Locate the cell with the specified text and output its [X, Y] center coordinate. 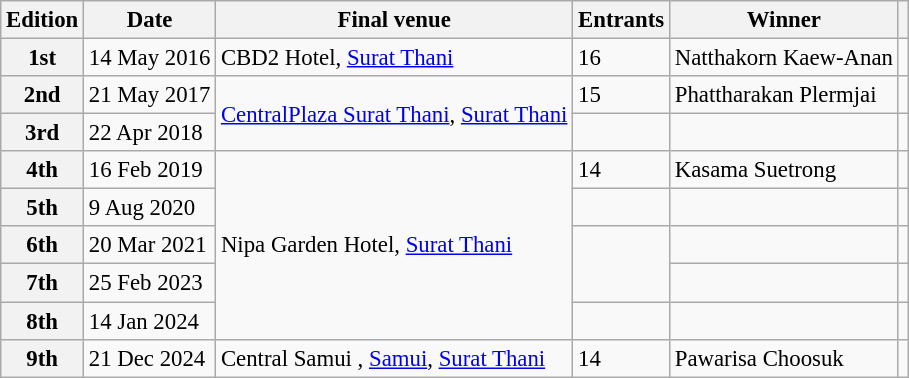
7th [42, 283]
22 Apr 2018 [150, 133]
Nipa Garden Hotel, Surat Thani [394, 245]
Winner [784, 20]
Date [150, 20]
Final venue [394, 20]
Phattharakan Plermjai [784, 95]
2nd [42, 95]
8th [42, 321]
16 [622, 58]
21 Dec 2024 [150, 358]
25 Feb 2023 [150, 283]
20 Mar 2021 [150, 245]
15 [622, 95]
9 Aug 2020 [150, 208]
Entrants [622, 20]
Central Samui , Samui, Surat Thani [394, 358]
4th [42, 170]
CBD2 Hotel, Surat Thani [394, 58]
9th [42, 358]
CentralPlaza Surat Thani, Surat Thani [394, 114]
Pawarisa Choosuk [784, 358]
Edition [42, 20]
5th [42, 208]
14 May 2016 [150, 58]
16 Feb 2019 [150, 170]
Kasama Suetrong [784, 170]
21 May 2017 [150, 95]
Natthakorn Kaew-Anan [784, 58]
14 Jan 2024 [150, 321]
6th [42, 245]
3rd [42, 133]
1st [42, 58]
